Return the [X, Y] coordinate for the center point of the cell that contains the specified text.  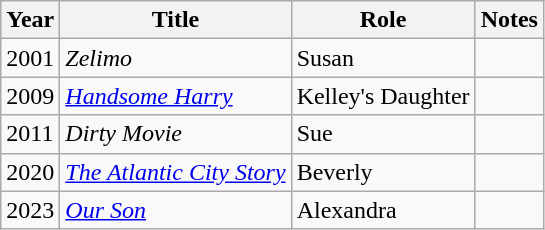
2009 [30, 96]
Dirty Movie [176, 134]
2020 [30, 172]
2011 [30, 134]
2001 [30, 58]
The Atlantic City Story [176, 172]
Susan [383, 58]
Role [383, 20]
Kelley's Daughter [383, 96]
Beverly [383, 172]
Our Son [176, 210]
Zelimo [176, 58]
Handsome Harry [176, 96]
Notes [509, 20]
2023 [30, 210]
Sue [383, 134]
Title [176, 20]
Year [30, 20]
Alexandra [383, 210]
